Find where the given text appears and provide that cell's center as (X, Y) coordinate. 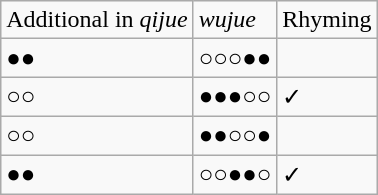
Additional in qijue (97, 20)
○○○●● (235, 58)
Rhyming (327, 20)
○○●●○ (235, 174)
●●○○● (235, 135)
●●●○○ (235, 97)
wujue (235, 20)
